Locate the cell with the specified text and output its (x, y) center coordinate. 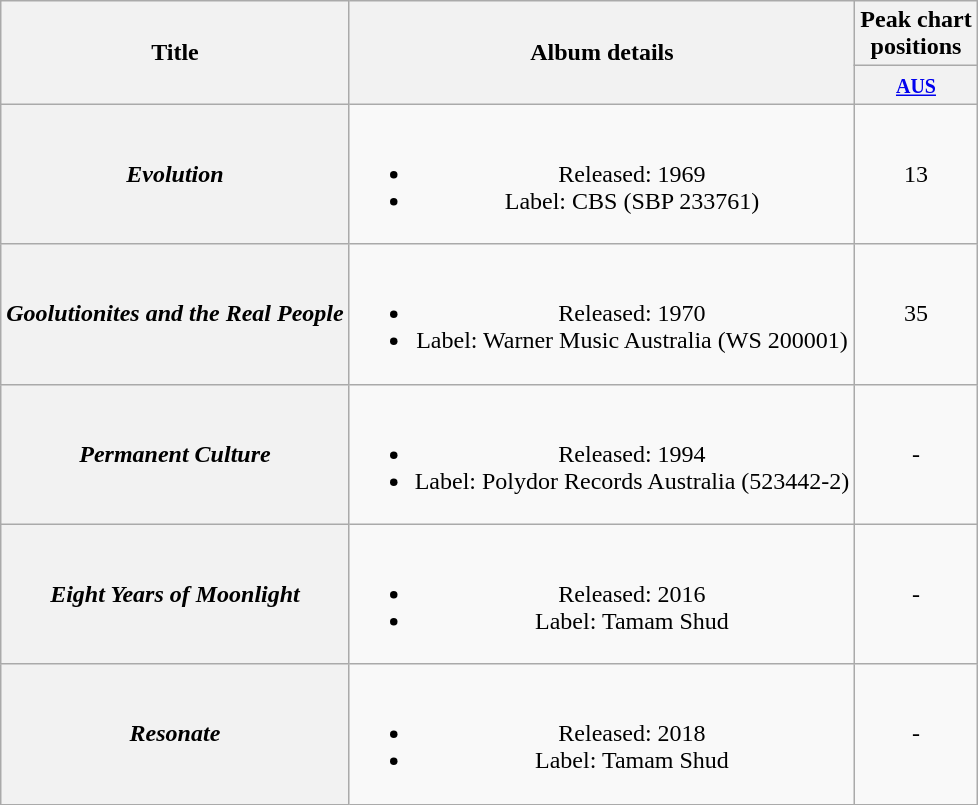
Released: 1994Label: Polydor Records Australia (523442-2) (602, 454)
AUS (916, 85)
Goolutionites and the Real People (175, 314)
Released: 1969Label: CBS (SBP 233761) (602, 174)
Released: 2016Label: Tamam Shud (602, 594)
13 (916, 174)
Resonate (175, 734)
Album details (602, 52)
Released: 2018Label: Tamam Shud (602, 734)
Permanent Culture (175, 454)
Released: 1970Label: Warner Music Australia (WS 200001) (602, 314)
Eight Years of Moonlight (175, 594)
35 (916, 314)
Evolution (175, 174)
Peak chartpositions (916, 34)
Title (175, 52)
